Identify which cell holds the provided text, then report its [x, y] central coordinate. 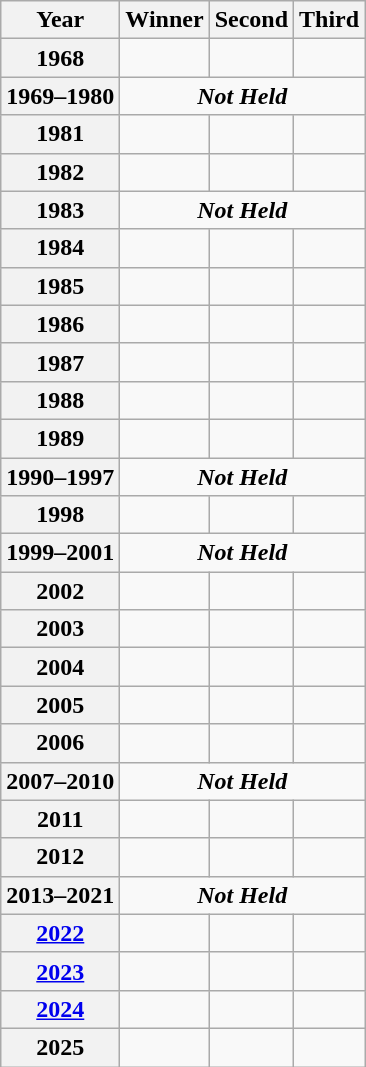
1984 [60, 248]
1968 [60, 58]
Winner [164, 20]
Year [60, 20]
2005 [60, 705]
2024 [60, 1009]
1987 [60, 362]
2012 [60, 857]
1988 [60, 400]
Third [330, 20]
1969–1980 [60, 96]
2011 [60, 819]
2006 [60, 743]
1981 [60, 134]
2023 [60, 971]
1983 [60, 210]
2025 [60, 1047]
2003 [60, 629]
2022 [60, 933]
1982 [60, 172]
2013–2021 [60, 895]
1998 [60, 515]
2004 [60, 667]
2002 [60, 591]
2007–2010 [60, 781]
1990–1997 [60, 477]
Second [251, 20]
1985 [60, 286]
1999–2001 [60, 553]
1989 [60, 438]
1986 [60, 324]
